Determine the [x, y] coordinate at the center of the cell enclosing the given text.  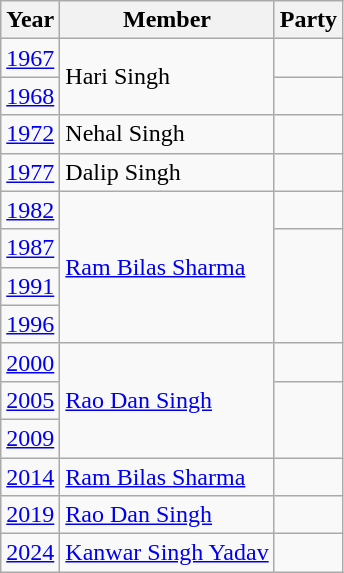
2005 [30, 400]
2019 [30, 515]
Year [30, 20]
2014 [30, 477]
1977 [30, 172]
Nehal Singh [167, 134]
1968 [30, 96]
1987 [30, 248]
Party [308, 20]
2009 [30, 438]
Member [167, 20]
Kanwar Singh Yadav [167, 553]
2000 [30, 362]
1972 [30, 134]
1982 [30, 210]
1991 [30, 286]
2024 [30, 553]
1996 [30, 324]
Dalip Singh [167, 172]
1967 [30, 58]
Hari Singh [167, 77]
